Output the (X, Y) coordinate of the center of the cell containing the given text.  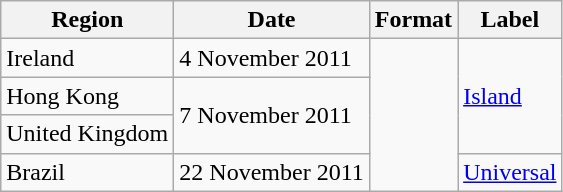
Universal (510, 172)
4 November 2011 (272, 58)
Ireland (88, 58)
7 November 2011 (272, 115)
Island (510, 96)
Hong Kong (88, 96)
Format (413, 20)
Region (88, 20)
United Kingdom (88, 134)
Brazil (88, 172)
22 November 2011 (272, 172)
Label (510, 20)
Date (272, 20)
